Scan for the cell matching the given text and deliver its (X, Y) coordinate at center. 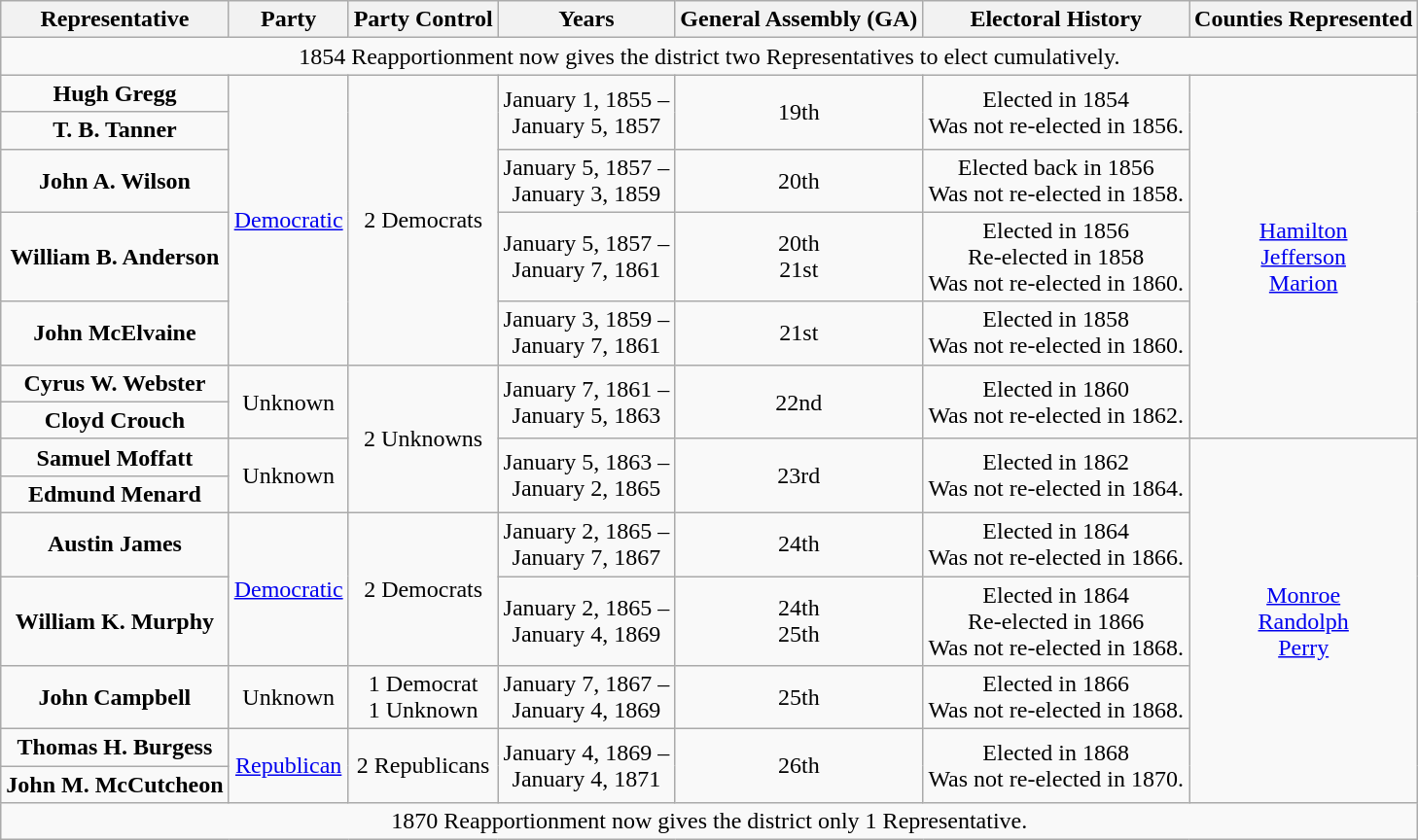
Cloyd Crouch (115, 420)
Elected in 1868Was not re-elected in 1870. (1056, 766)
January 4, 1869 –January 4, 1871 (586, 766)
HamiltonJeffersonMarion (1303, 257)
Cyrus W. Webster (115, 383)
Elected in 1864Re-elected in 1866Was not re-elected in 1868. (1056, 620)
Electoral History (1056, 19)
January 5, 1857 –January 3, 1859 (586, 181)
January 7, 1867 –January 4, 1869 (586, 698)
Elected in 1864Was not re-elected in 1866. (1056, 544)
1 Democrat1 Unknown (423, 698)
John A. Wilson (115, 181)
23rd (799, 475)
John Campbell (115, 698)
Elected in 1866Was not re-elected in 1868. (1056, 698)
Elected in 1856Re-elected in 1858Was not re-elected in 1860. (1056, 257)
Samuel Moffatt (115, 457)
William K. Murphy (115, 620)
20th21st (799, 257)
January 5, 1857 –January 7, 1861 (586, 257)
January 1, 1855 –January 5, 1857 (586, 112)
22nd (799, 402)
John McElvaine (115, 332)
2 Unknowns (423, 438)
19th (799, 112)
1870 Reapportionment now gives the district only 1 Representative. (710, 822)
William B. Anderson (115, 257)
Elected in 1854Was not re-elected in 1856. (1056, 112)
John M. McCutcheon (115, 785)
Thomas H. Burgess (115, 748)
21st (799, 332)
25th (799, 698)
Elected in 1860Was not re-elected in 1862. (1056, 402)
Counties Represented (1303, 19)
Elected in 1858Was not re-elected in 1860. (1056, 332)
Republican (288, 766)
Elected back in 1856Was not re-elected in 1858. (1056, 181)
26th (799, 766)
January 3, 1859 –January 7, 1861 (586, 332)
1854 Reapportionment now gives the district two Representatives to elect cumulatively. (710, 56)
Representative (115, 19)
Edmund Menard (115, 494)
MonroeRandolphPerry (1303, 620)
24th25th (799, 620)
January 2, 1865 –January 7, 1867 (586, 544)
Party Control (423, 19)
Austin James (115, 544)
January 5, 1863 –January 2, 1865 (586, 475)
Years (586, 19)
General Assembly (GA) (799, 19)
24th (799, 544)
T. B. Tanner (115, 130)
20th (799, 181)
January 7, 1861 –January 5, 1863 (586, 402)
Elected in 1862Was not re-elected in 1864. (1056, 475)
Party (288, 19)
2 Republicans (423, 766)
January 2, 1865 –January 4, 1869 (586, 620)
Hugh Gregg (115, 93)
